Search for the cell housing the specified text and yield its [x, y] center coordinate. 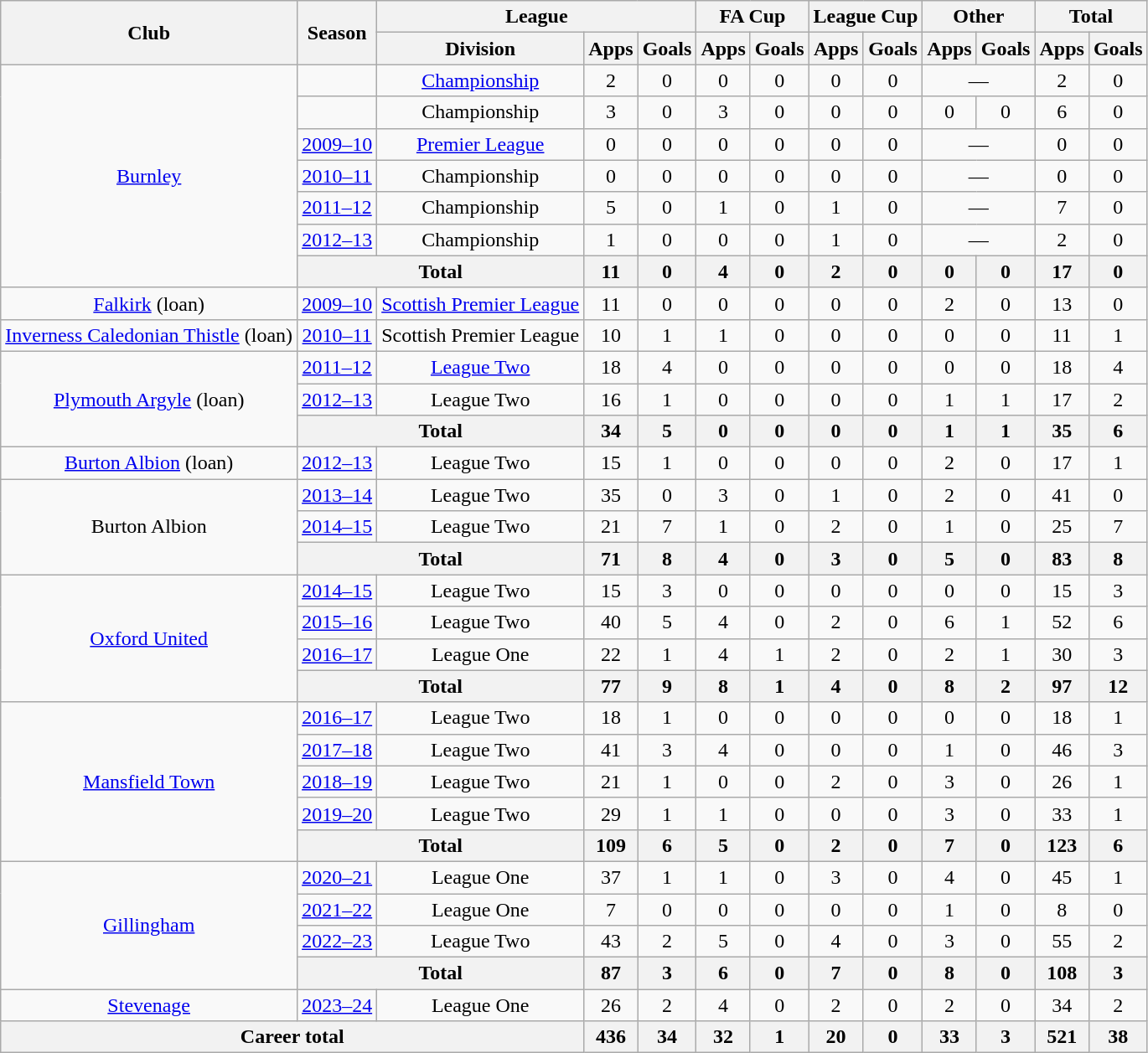
Stevenage [149, 1005]
83 [1062, 559]
2020–21 [337, 877]
87 [611, 973]
Burton Albion (loan) [149, 463]
Division [481, 49]
2013–14 [337, 495]
25 [1062, 527]
League [536, 17]
97 [1062, 686]
40 [611, 622]
55 [1062, 942]
45 [1062, 877]
20 [836, 1037]
521 [1062, 1037]
108 [1062, 973]
2017–18 [337, 750]
2021–22 [337, 909]
2023–24 [337, 1005]
43 [611, 942]
13 [1062, 303]
10 [611, 335]
9 [667, 686]
Mansfield Town [149, 782]
2019–20 [337, 813]
37 [611, 877]
Falkirk (loan) [149, 303]
Inverness Caledonian Thistle (loan) [149, 335]
FA Cup [752, 17]
32 [723, 1037]
Premier League [481, 144]
12 [1118, 686]
30 [1062, 654]
League Cup [866, 17]
16 [611, 400]
Oxford United [149, 638]
436 [611, 1037]
2015–16 [337, 622]
Burnley [149, 176]
123 [1062, 845]
38 [1118, 1037]
Other [979, 17]
22 [611, 654]
2022–23 [337, 942]
77 [611, 686]
Burton Albion [149, 527]
52 [1062, 622]
Club [149, 33]
109 [611, 845]
71 [611, 559]
Career total [292, 1037]
Plymouth Argyle (loan) [149, 399]
2018–19 [337, 782]
Gillingham [149, 925]
Season [337, 33]
29 [611, 813]
46 [1062, 750]
